Output the (x, y) coordinate of the center of the cell containing the given text.  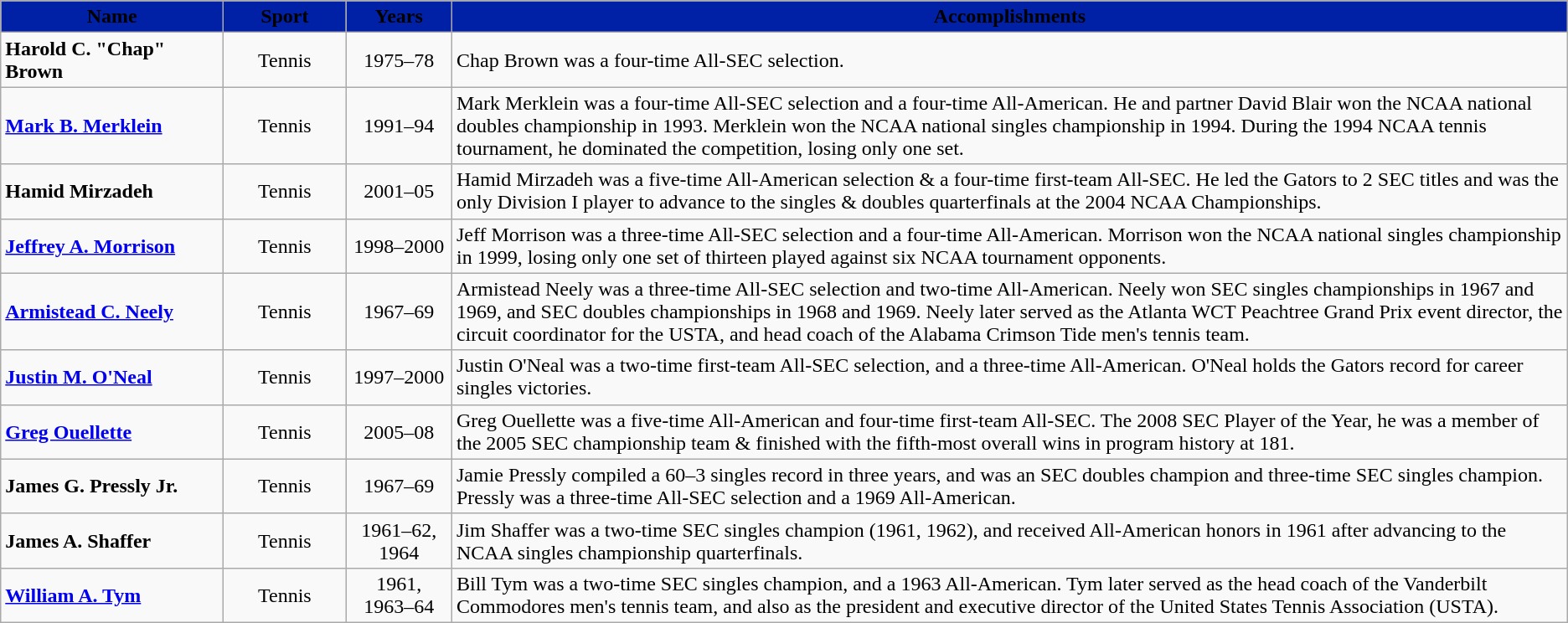
Hamid Mirzadeh (112, 191)
1961–62,1964 (399, 541)
William A. Tym (112, 595)
Greg Ouellette (112, 432)
Chap Brown was a four-time All-SEC selection. (1009, 60)
James G. Pressly Jr. (112, 486)
Justin M. O'Neal (112, 377)
Harold C. "Chap" Brown (112, 60)
Name (112, 17)
2005–08 (399, 432)
Jeffrey A. Morrison (112, 246)
1991–94 (399, 126)
Accomplishments (1009, 17)
James A. Shaffer (112, 541)
1975–78 (399, 60)
1998–2000 (399, 246)
2001–05 (399, 191)
Years (399, 17)
Armistead C. Neely (112, 311)
1997–2000 (399, 377)
1961,1963–64 (399, 595)
Sport (285, 17)
Mark B. Merklein (112, 126)
